From the cell containing the given text, extract its center point as (x, y) coordinate. 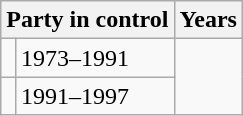
Years (208, 20)
Party in control (88, 20)
1973–1991 (94, 58)
1991–1997 (94, 96)
